Capture the cell that displays the provided text and extract its [X, Y] central coordinate. 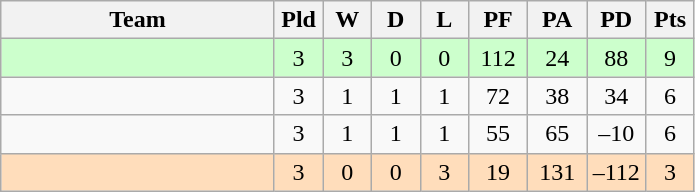
PD [616, 20]
65 [558, 134]
131 [558, 172]
72 [498, 96]
34 [616, 96]
PA [558, 20]
W [348, 20]
88 [616, 58]
55 [498, 134]
Pts [670, 20]
24 [558, 58]
PF [498, 20]
9 [670, 58]
Team [138, 20]
–112 [616, 172]
L [444, 20]
38 [558, 96]
–10 [616, 134]
Pld [298, 20]
112 [498, 58]
19 [498, 172]
D [396, 20]
